Capture the cell that displays the provided text and extract its [x, y] central coordinate. 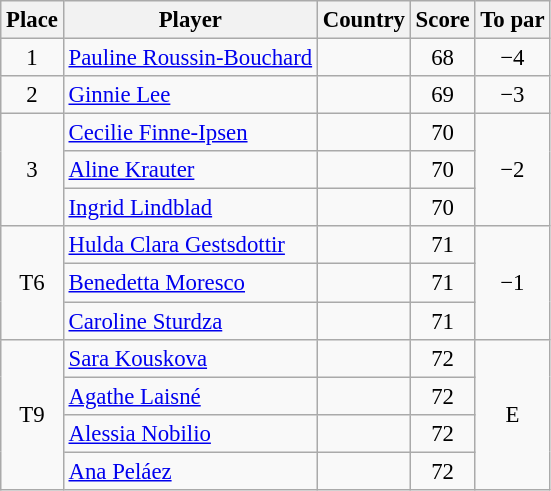
Ginnie Lee [190, 95]
Player [190, 20]
Caroline Sturdza [190, 321]
Ana Peláez [190, 471]
−1 [512, 282]
T9 [32, 414]
2 [32, 95]
−4 [512, 58]
T6 [32, 282]
Country [364, 20]
Aline Krauter [190, 170]
1 [32, 58]
−3 [512, 95]
Cecilie Finne-Ipsen [190, 133]
Alessia Nobilio [190, 433]
Pauline Roussin-Bouchard [190, 58]
To par [512, 20]
Agathe Laisné [190, 396]
E [512, 414]
−2 [512, 170]
Score [442, 20]
Benedetta Moresco [190, 283]
68 [442, 58]
Place [32, 20]
Sara Kouskova [190, 358]
69 [442, 95]
3 [32, 170]
Ingrid Lindblad [190, 208]
Hulda Clara Gestsdottir [190, 245]
